Output the (X, Y) coordinate of the center of the cell containing the given text.  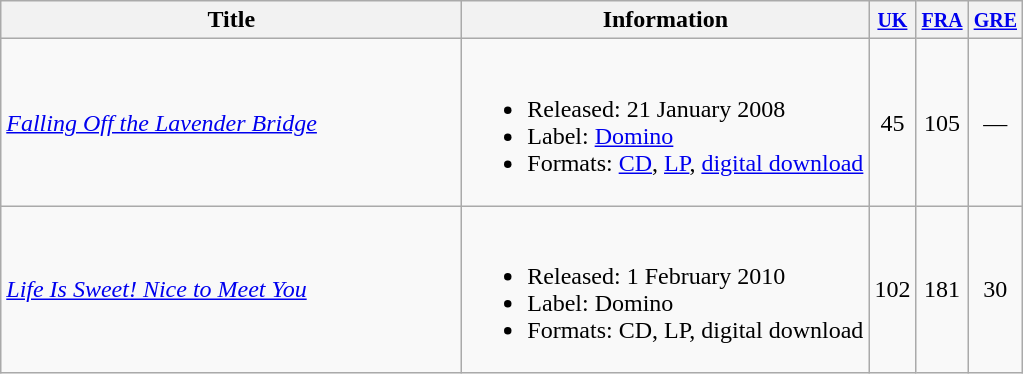
— (995, 122)
Released: 1 February 2010Label: DominoFormats: CD, LP, digital download (666, 290)
UK (892, 20)
GRE (995, 20)
105 (942, 122)
30 (995, 290)
Falling Off the Lavender Bridge (232, 122)
Released: 21 January 2008Label: DominoFormats: CD, LP, digital download (666, 122)
45 (892, 122)
102 (892, 290)
Life Is Sweet! Nice to Meet You (232, 290)
FRA (942, 20)
Title (232, 20)
Information (666, 20)
181 (942, 290)
